Extract the (x, y) coordinate from the center of the cell holding the provided text.  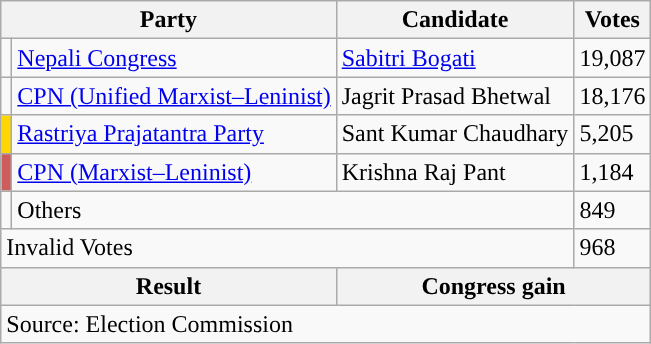
Krishna Raj Pant (455, 172)
Nepali Congress (174, 58)
CPN (Marxist–Leninist) (174, 172)
968 (612, 248)
Result (168, 286)
Sant Kumar Chaudhary (455, 134)
Votes (612, 20)
849 (612, 210)
Party (168, 20)
18,176 (612, 96)
19,087 (612, 58)
1,184 (612, 172)
Sabitri Bogati (455, 58)
Jagrit Prasad Bhetwal (455, 96)
CPN (Unified Marxist–Leninist) (174, 96)
Candidate (455, 20)
Rastriya Prajatantra Party (174, 134)
5,205 (612, 134)
Congress gain (494, 286)
Source: Election Commission (326, 324)
Others (293, 210)
Invalid Votes (288, 248)
